Locate the cell with the specified text and output its (X, Y) center coordinate. 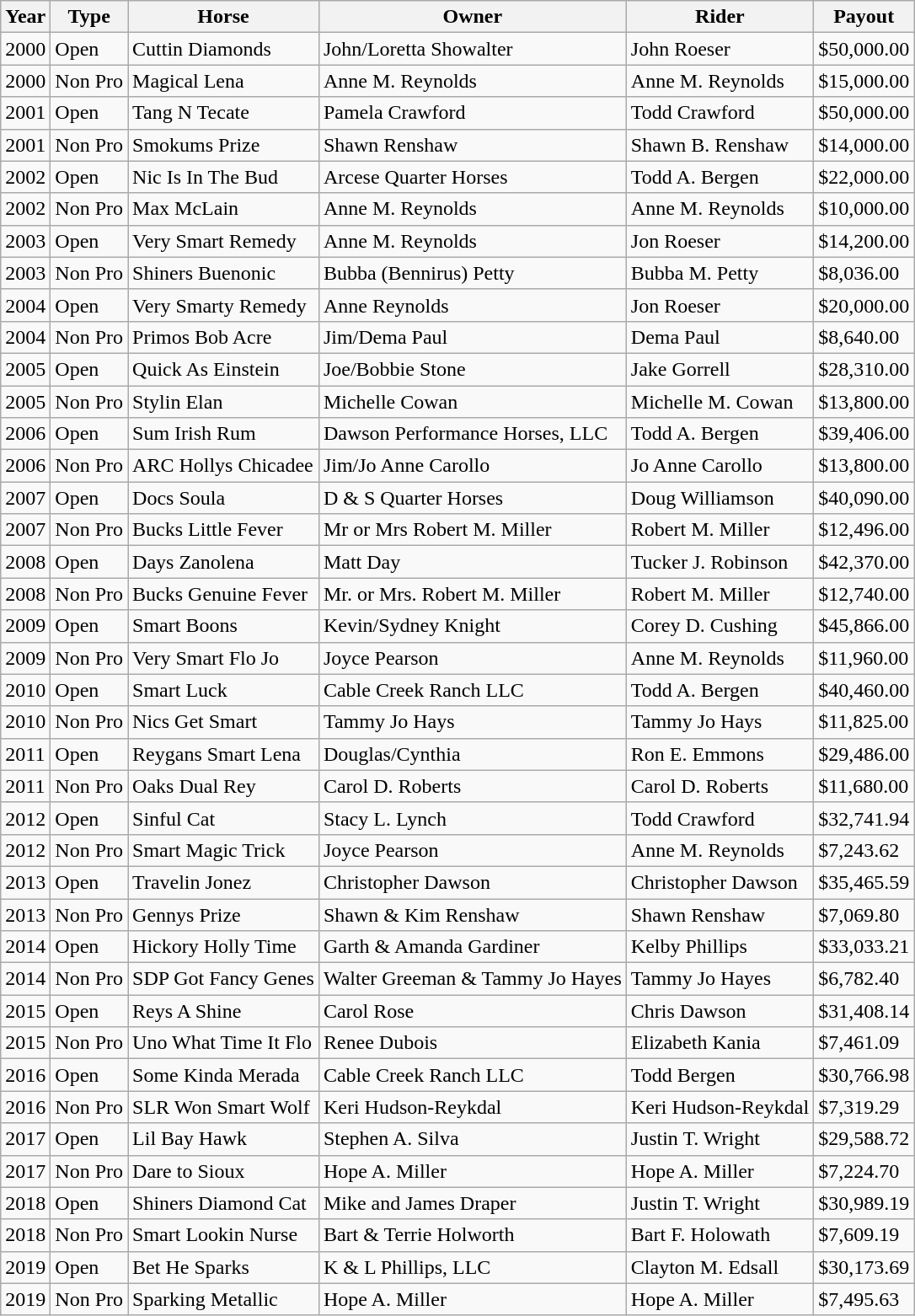
$8,036.00 (864, 273)
Very Smarty Remedy (224, 305)
Joe/Bobbie Stone (472, 369)
$7,609.19 (864, 1235)
Stacy L. Lynch (472, 818)
Quick As Einstein (224, 369)
Travelin Jonez (224, 882)
Tang N Tecate (224, 113)
Sinful Cat (224, 818)
$7,224.70 (864, 1171)
Dare to Sioux (224, 1171)
Shiners Buenonic (224, 273)
$22,000.00 (864, 177)
Mike and James Draper (472, 1203)
$12,496.00 (864, 530)
Todd Bergen (720, 1075)
Type (89, 17)
Bart F. Holowath (720, 1235)
Tucker J. Robinson (720, 562)
Pamela Crawford (472, 113)
$32,741.94 (864, 818)
Horse (224, 17)
Mr. or Mrs. Robert M. Miller (472, 594)
$6,782.40 (864, 979)
Some Kinda Merada (224, 1075)
Bet He Sparks (224, 1267)
Nics Get Smart (224, 722)
$12,740.00 (864, 594)
Shiners Diamond Cat (224, 1203)
$7,243.62 (864, 850)
Bart & Terrie Holworth (472, 1235)
Anne Reynolds (472, 305)
$7,069.80 (864, 914)
Reygans Smart Lena (224, 754)
Hickory Holly Time (224, 947)
$35,465.59 (864, 882)
Sum Irish Rum (224, 434)
$11,680.00 (864, 786)
Docs Soula (224, 498)
Owner (472, 17)
Primos Bob Acre (224, 337)
Ron E. Emmons (720, 754)
Mr or Mrs Robert M. Miller (472, 530)
Max McLain (224, 209)
Oaks Dual Rey (224, 786)
Very Smart Flo Jo (224, 658)
$15,000.00 (864, 81)
Renee Dubois (472, 1043)
Dema Paul (720, 337)
John/Loretta Showalter (472, 49)
$7,319.29 (864, 1107)
Payout (864, 17)
Arcese Quarter Horses (472, 177)
$30,173.69 (864, 1267)
$29,486.00 (864, 754)
Chris Dawson (720, 1011)
Gennys Prize (224, 914)
$45,866.00 (864, 626)
Garth & Amanda Gardiner (472, 947)
$33,033.21 (864, 947)
SLR Won Smart Wolf (224, 1107)
Nic Is In The Bud (224, 177)
$10,000.00 (864, 209)
$8,640.00 (864, 337)
Matt Day (472, 562)
$29,588.72 (864, 1139)
Clayton M. Edsall (720, 1267)
$7,461.09 (864, 1043)
Carol Rose (472, 1011)
K & L Phillips, LLC (472, 1267)
John Roeser (720, 49)
$30,989.19 (864, 1203)
Lil Bay Hawk (224, 1139)
Tammy Jo Hayes (720, 979)
Smart Magic Trick (224, 850)
$11,825.00 (864, 722)
Magical Lena (224, 81)
Bubba M. Petty (720, 273)
Shawn B. Renshaw (720, 145)
Smart Luck (224, 690)
ARC Hollys Chicadee (224, 466)
Michelle M. Cowan (720, 402)
Bubba (Bennirus) Petty (472, 273)
Walter Greeman & Tammy Jo Hayes (472, 979)
Year (25, 17)
Stylin Elan (224, 402)
$14,000.00 (864, 145)
$39,406.00 (864, 434)
Bucks Genuine Fever (224, 594)
Kelby Phillips (720, 947)
Elizabeth Kania (720, 1043)
$28,310.00 (864, 369)
Smart Lookin Nurse (224, 1235)
$42,370.00 (864, 562)
Corey D. Cushing (720, 626)
Very Smart Remedy (224, 241)
$20,000.00 (864, 305)
Bucks Little Fever (224, 530)
$30,766.98 (864, 1075)
Dawson Performance Horses, LLC (472, 434)
Jim/Dema Paul (472, 337)
Douglas/Cynthia (472, 754)
Rider (720, 17)
$14,200.00 (864, 241)
$40,090.00 (864, 498)
D & S Quarter Horses (472, 498)
Smart Boons (224, 626)
Stephen A. Silva (472, 1139)
Sparking Metallic (224, 1299)
Cuttin Diamonds (224, 49)
Doug Williamson (720, 498)
Jim/Jo Anne Carollo (472, 466)
$7,495.63 (864, 1299)
Days Zanolena (224, 562)
Uno What Time It Flo (224, 1043)
Kevin/Sydney Knight (472, 626)
Smokums Prize (224, 145)
$11,960.00 (864, 658)
Shawn & Kim Renshaw (472, 914)
SDP Got Fancy Genes (224, 979)
Jo Anne Carollo (720, 466)
$31,408.14 (864, 1011)
Michelle Cowan (472, 402)
Reys A Shine (224, 1011)
Jake Gorrell (720, 369)
$40,460.00 (864, 690)
